Locate the cell with the specified text and output its (x, y) center coordinate. 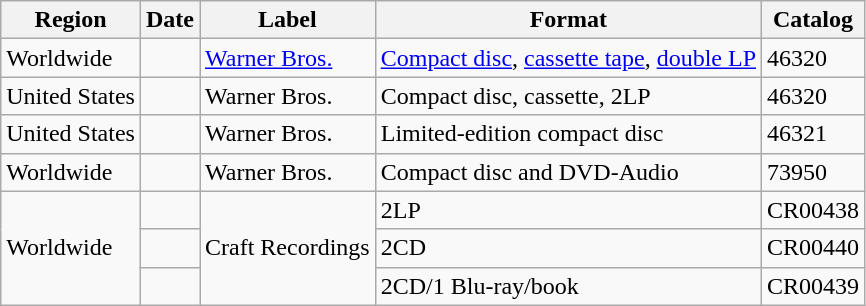
CR00439 (814, 286)
46321 (814, 134)
Craft Recordings (288, 248)
2LP (568, 210)
Compact disc, cassette tape, double LP (568, 58)
CR00440 (814, 248)
Date (170, 20)
Label (288, 20)
Region (71, 20)
Compact disc, cassette, 2LP (568, 96)
CR00438 (814, 210)
Format (568, 20)
Compact disc and DVD-Audio (568, 172)
73950 (814, 172)
Limited-edition compact disc (568, 134)
2CD (568, 248)
Catalog (814, 20)
2CD/1 Blu-ray/book (568, 286)
